Determine the (X, Y) coordinate at the center of the cell enclosing the given text.  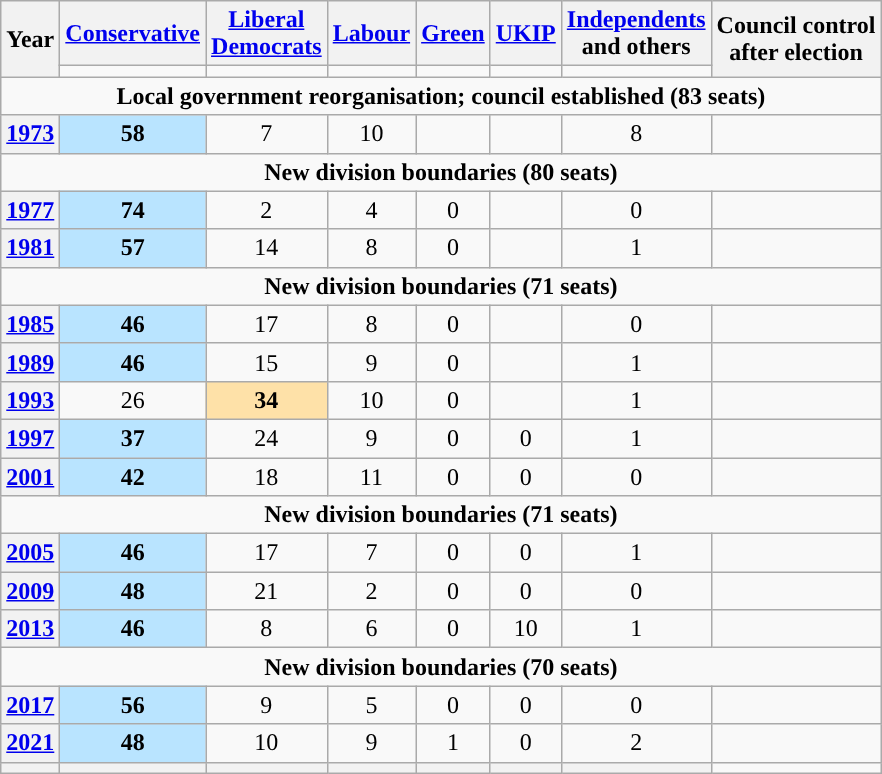
18 (267, 477)
2013 (30, 629)
Conservative (133, 34)
6 (371, 629)
2009 (30, 591)
New division boundaries (70 seats) (441, 667)
1997 (30, 438)
2001 (30, 477)
Liberal Democrats (267, 34)
14 (267, 248)
Green (454, 34)
74 (133, 210)
Council controlafter election (796, 39)
2017 (30, 705)
1977 (30, 210)
UKIP (526, 34)
24 (267, 438)
1985 (30, 324)
57 (133, 248)
37 (133, 438)
1993 (30, 400)
1989 (30, 362)
26 (133, 400)
4 (371, 210)
56 (133, 705)
42 (133, 477)
58 (133, 134)
11 (371, 477)
2021 (30, 743)
New division boundaries (80 seats) (441, 172)
Independentsand others (636, 34)
Year (30, 39)
15 (267, 362)
2005 (30, 553)
Labour (371, 34)
1981 (30, 248)
1973 (30, 134)
34 (267, 400)
Local government reorganisation; council established (83 seats) (441, 96)
5 (371, 705)
21 (267, 591)
